Search for the cell housing the specified text and yield its (X, Y) center coordinate. 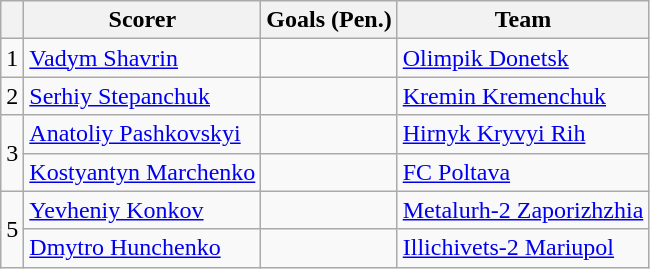
Illichivets-2 Mariupol (523, 248)
Olimpik Donetsk (523, 58)
Hirnyk Kryvyi Rih (523, 134)
Kremin Kremenchuk (523, 96)
5 (12, 229)
Anatoliy Pashkovskyi (142, 134)
FC Poltava (523, 172)
Goals (Pen.) (329, 20)
Scorer (142, 20)
Kostyantyn Marchenko (142, 172)
Serhiy Stepanchuk (142, 96)
Dmytro Hunchenko (142, 248)
Yevheniy Konkov (142, 210)
Vadym Shavrin (142, 58)
3 (12, 153)
2 (12, 96)
Team (523, 20)
Metalurh-2 Zaporizhzhia (523, 210)
1 (12, 58)
